Return [x, y] of the center of cell containing provided text 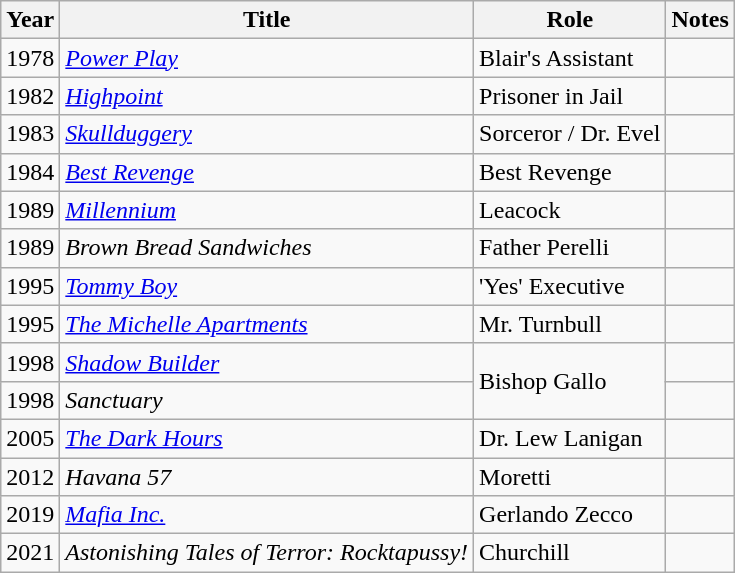
The Michelle Apartments [267, 324]
Year [30, 20]
2019 [30, 515]
Blair's Assistant [570, 58]
1984 [30, 172]
Dr. Lew Lanigan [570, 438]
Father Perelli [570, 248]
2021 [30, 553]
Highpoint [267, 96]
Sanctuary [267, 400]
Bishop Gallo [570, 381]
Sorceror / Dr. Evel [570, 134]
Power Play [267, 58]
Moretti [570, 477]
2005 [30, 438]
Astonishing Tales of Terror: Rocktapussy! [267, 553]
Shadow Builder [267, 362]
1982 [30, 96]
Leacock [570, 210]
Havana 57 [267, 477]
Skullduggery [267, 134]
Tommy Boy [267, 286]
The Dark Hours [267, 438]
Mafia Inc. [267, 515]
Mr. Turnbull [570, 324]
Title [267, 20]
Millennium [267, 210]
Churchill [570, 553]
Gerlando Zecco [570, 515]
Role [570, 20]
Brown Bread Sandwiches [267, 248]
'Yes' Executive [570, 286]
1978 [30, 58]
1983 [30, 134]
Notes [700, 20]
Prisoner in Jail [570, 96]
2012 [30, 477]
